Determine the [X, Y] coordinate at the center of the cell enclosing the given text.  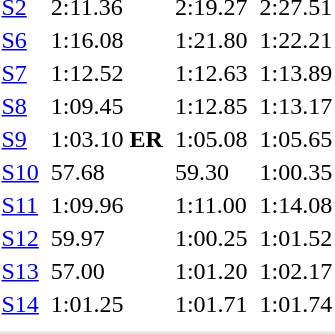
S12 [20, 238]
1:01.71 [211, 304]
S13 [20, 271]
S10 [20, 172]
S8 [20, 106]
57.00 [106, 271]
S11 [20, 205]
59.30 [211, 172]
1:13.17 [296, 106]
S7 [20, 73]
59.97 [106, 238]
S6 [20, 40]
1:00.35 [296, 172]
1:01.52 [296, 238]
1:09.96 [106, 205]
1:05.65 [296, 139]
1:14.08 [296, 205]
S14 [20, 304]
1:13.89 [296, 73]
1:12.85 [211, 106]
1:11.00 [211, 205]
1:01.74 [296, 304]
1:01.20 [211, 271]
1:12.63 [211, 73]
1:16.08 [106, 40]
57.68 [106, 172]
1:02.17 [296, 271]
1:01.25 [106, 304]
1:05.08 [211, 139]
S9 [20, 139]
1:09.45 [106, 106]
1:00.25 [211, 238]
1:03.10 ER [106, 139]
1:22.21 [296, 40]
1:12.52 [106, 73]
1:21.80 [211, 40]
